Search for the cell housing the specified text and yield its (X, Y) center coordinate. 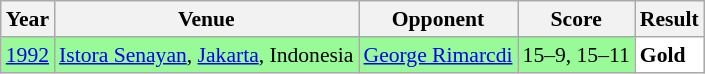
15–9, 15–11 (576, 55)
Score (576, 19)
Istora Senayan, Jakarta, Indonesia (206, 55)
Gold (670, 55)
Year (28, 19)
George Rimarcdi (438, 55)
Result (670, 19)
Opponent (438, 19)
1992 (28, 55)
Venue (206, 19)
